Output the (X, Y) coordinate of the center of the cell containing the given text.  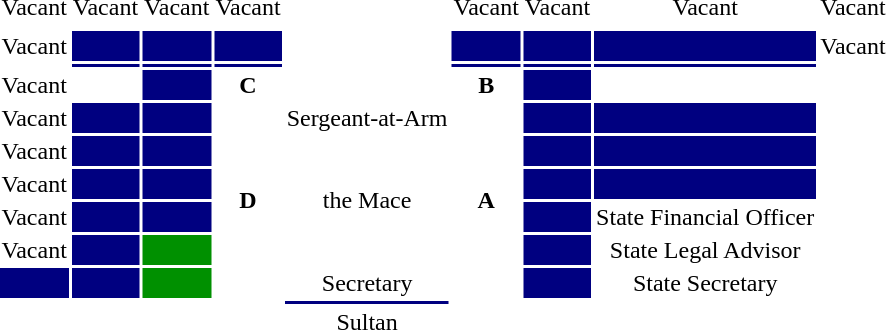
the Mace (367, 200)
D (248, 200)
C (248, 85)
State Secretary (706, 283)
B (486, 85)
A (486, 200)
State Legal Advisor (706, 250)
Sergeant-at-Arm (367, 118)
State Financial Officer (706, 217)
Secretary (367, 283)
